Detect which cell encompasses the target text, then output its [X, Y] center coordinate. 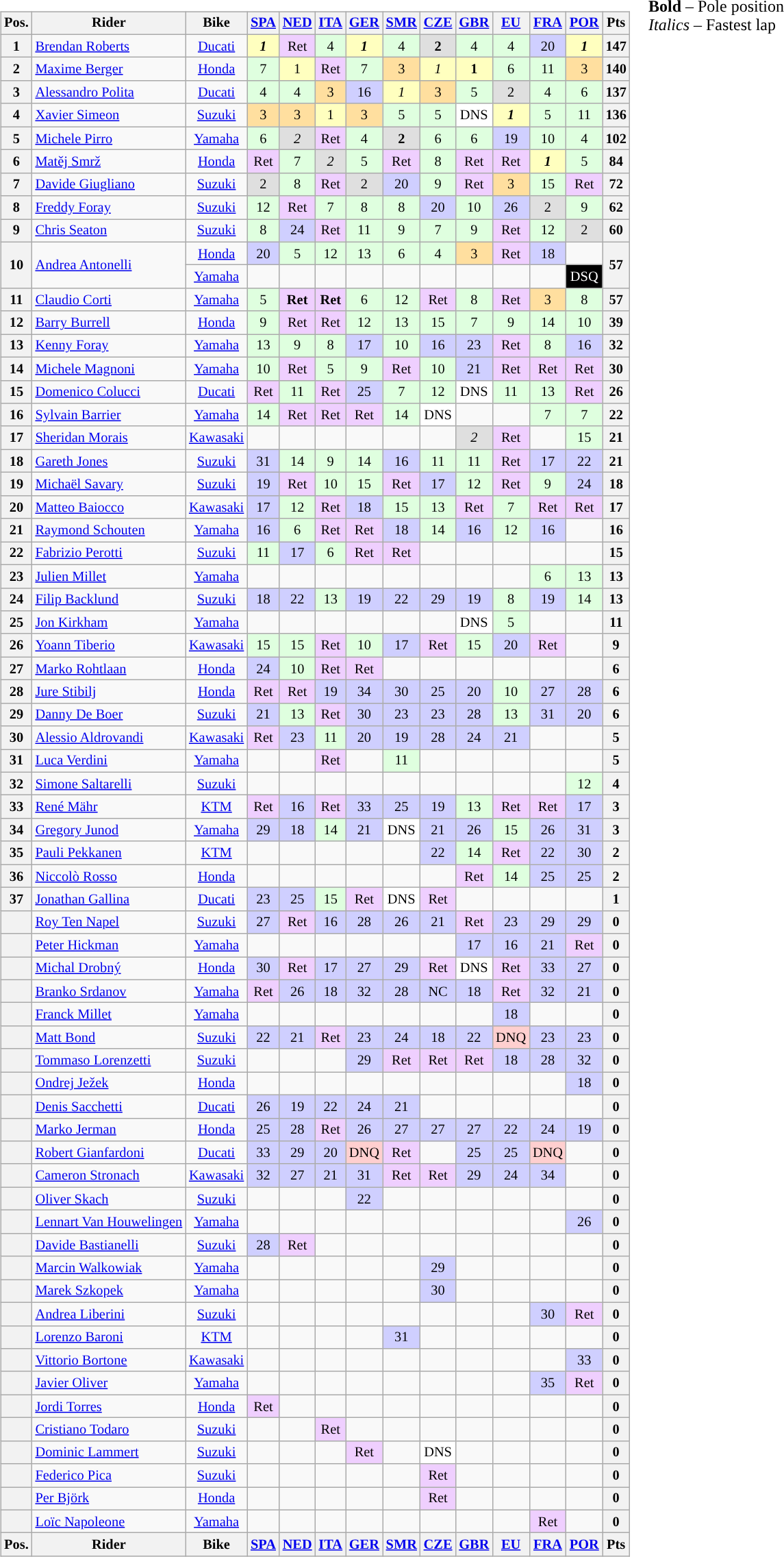
Yoann Tiberio [109, 645]
136 [616, 115]
62 [616, 208]
Michal Drobný [109, 969]
Michele Pirro [109, 138]
Vittorio Bortone [109, 1360]
72 [616, 184]
Alessandro Polita [109, 92]
Oliver Skach [109, 1199]
Loïc Napoleone [109, 1521]
Roy Ten Napel [109, 922]
Davide Giugliano [109, 184]
102 [616, 138]
Dominic Lammert [109, 1452]
Lennart Van Houwelingen [109, 1222]
Kenny Foray [109, 346]
Davide Bastianelli [109, 1245]
Simone Saltarelli [109, 784]
Andrea Liberini [109, 1314]
Luca Verdini [109, 761]
Matěj Smrž [109, 162]
Cristiano Todaro [109, 1430]
René Mähr [109, 807]
Cameron Stronach [109, 1175]
140 [616, 69]
Maxime Berger [109, 69]
Gregory Junod [109, 830]
Gareth Jones [109, 461]
Marek Szkopek [109, 1291]
Claudio Corti [109, 300]
Andrea Antonelli [109, 264]
Franck Millet [109, 1014]
84 [616, 162]
Barry Burrell [109, 323]
Pauli Pekkanen [109, 853]
Jordi Torres [109, 1406]
Jonathan Gallina [109, 899]
Sheridan Morais [109, 438]
Federico Pica [109, 1475]
137 [616, 92]
Lorenzo Baroni [109, 1337]
Raymond Schouten [109, 530]
Chris Seaton [109, 231]
Michele Magnoni [109, 369]
Matteo Baiocco [109, 507]
60 [616, 231]
39 [616, 323]
Filip Backlund [109, 599]
Marko Rohtlaan [109, 669]
Ondrej Ježek [109, 1084]
NC [438, 991]
Danny De Boer [109, 714]
Matt Bond [109, 1038]
Branko Srdanov [109, 991]
Domenico Colucci [109, 392]
Sylvain Barrier [109, 415]
36 [16, 876]
37 [16, 899]
DSQ [585, 277]
Freddy Foray [109, 208]
Jon Kirkham [109, 623]
Tommaso Lorenzetti [109, 1060]
Jure Stibilj [109, 692]
Brendan Roberts [109, 46]
Alessio Aldrovandi [109, 738]
147 [616, 46]
Javier Oliver [109, 1383]
Michaël Savary [109, 484]
Robert Gianfardoni [109, 1153]
Niccolò Rosso [109, 876]
Xavier Simeon [109, 115]
Fabrizio Perotti [109, 553]
Marcin Walkowiak [109, 1268]
Julien Millet [109, 576]
Peter Hickman [109, 945]
Per Björk [109, 1499]
Denis Sacchetti [109, 1106]
Marko Jerman [109, 1130]
